Capture the cell that displays the provided text and extract its (x, y) central coordinate. 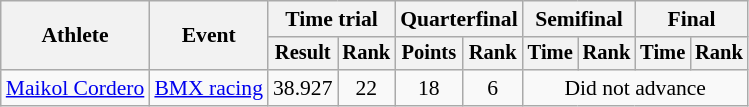
Result (302, 54)
18 (428, 88)
Points (428, 54)
Time trial (332, 19)
Event (208, 36)
Semifinal (579, 19)
Athlete (76, 36)
Final (691, 19)
Quarterfinal (459, 19)
Maikol Cordero (76, 88)
Did not advance (636, 88)
22 (367, 88)
38.927 (302, 88)
BMX racing (208, 88)
6 (492, 88)
